Detect which cell encompasses the target text, then output its (X, Y) center coordinate. 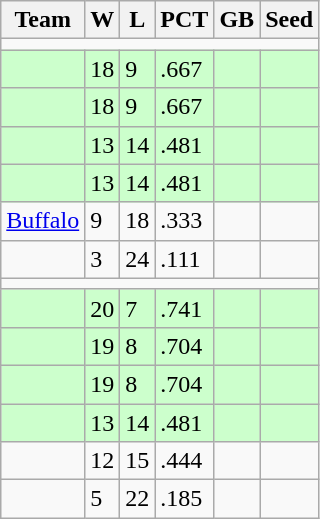
.444 (184, 461)
24 (138, 259)
20 (102, 308)
Team (43, 20)
.741 (184, 308)
5 (102, 499)
Seed (290, 20)
3 (102, 259)
7 (138, 308)
PCT (184, 20)
15 (138, 461)
Buffalo (43, 221)
22 (138, 499)
L (138, 20)
W (102, 20)
.333 (184, 221)
.185 (184, 499)
12 (102, 461)
.111 (184, 259)
GB (237, 20)
